Detect which cell encompasses the target text, then output its [X, Y] center coordinate. 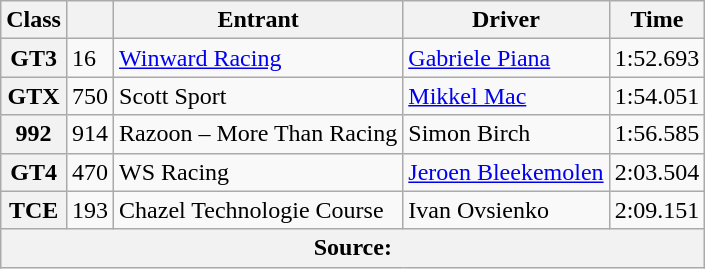
Source: [353, 248]
193 [90, 210]
16 [90, 58]
992 [34, 134]
WS Racing [258, 172]
470 [90, 172]
1:52.693 [657, 58]
Gabriele Piana [506, 58]
GT4 [34, 172]
1:54.051 [657, 96]
Jeroen Bleekemolen [506, 172]
Simon Birch [506, 134]
Chazel Technologie Course [258, 210]
914 [90, 134]
Time [657, 20]
Winward Racing [258, 58]
TCE [34, 210]
Mikkel Mac [506, 96]
GT3 [34, 58]
1:56.585 [657, 134]
Ivan Ovsienko [506, 210]
750 [90, 96]
Driver [506, 20]
2:09.151 [657, 210]
Scott Sport [258, 96]
GTX [34, 96]
2:03.504 [657, 172]
Razoon – More Than Racing [258, 134]
Entrant [258, 20]
Class [34, 20]
